Search for the cell housing the specified text and yield its (x, y) center coordinate. 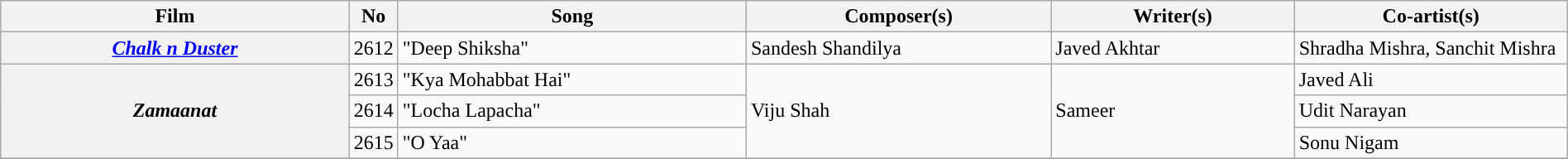
Composer(s) (898, 17)
Shradha Mishra, Sanchit Mishra (1431, 48)
"Locha Lapacha" (572, 111)
Udit Narayan (1431, 111)
2614 (374, 111)
Film (175, 17)
Sandesh Shandilya (898, 48)
"O Yaa" (572, 142)
Viju Shah (898, 111)
2615 (374, 142)
2613 (374, 79)
2612 (374, 48)
Javed Akhtar (1173, 48)
Co-artist(s) (1431, 17)
Javed Ali (1431, 79)
No (374, 17)
Chalk n Duster (175, 48)
Zamaanat (175, 111)
"Deep Shiksha" (572, 48)
"Kya Mohabbat Hai" (572, 79)
Writer(s) (1173, 17)
Sonu Nigam (1431, 142)
Song (572, 17)
Sameer (1173, 111)
